Pinpoint the cell where the given text exists, returning its [X, Y] midpoint coordinate. 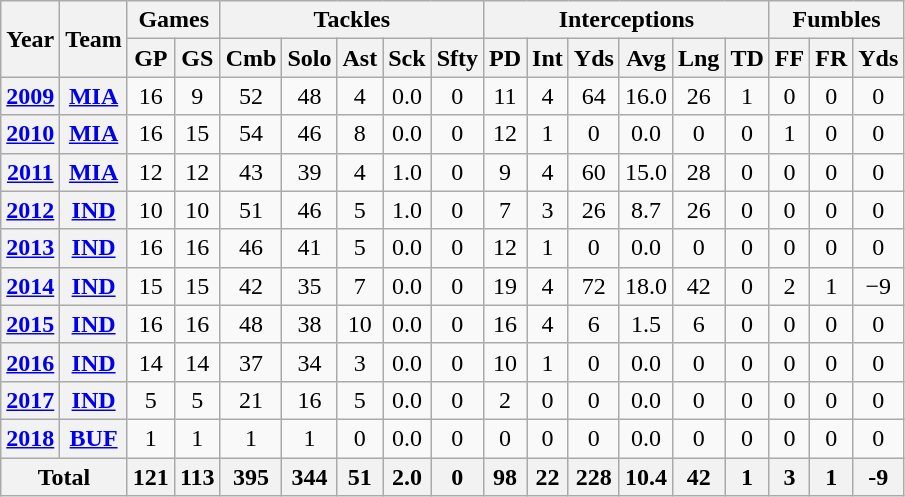
10.4 [646, 477]
395 [251, 477]
Avg [646, 58]
37 [251, 362]
15.0 [646, 172]
2014 [30, 286]
21 [251, 400]
−9 [878, 286]
Team [94, 39]
121 [150, 477]
113 [197, 477]
2009 [30, 96]
35 [310, 286]
2.0 [407, 477]
34 [310, 362]
11 [506, 96]
GS [197, 58]
GP [150, 58]
2017 [30, 400]
2015 [30, 324]
Games [174, 20]
28 [698, 172]
22 [548, 477]
344 [310, 477]
2011 [30, 172]
Interceptions [627, 20]
2018 [30, 438]
FF [789, 58]
2016 [30, 362]
16.0 [646, 96]
Sfty [457, 58]
Ast [360, 58]
Tackles [352, 20]
52 [251, 96]
72 [594, 286]
Cmb [251, 58]
19 [506, 286]
-9 [878, 477]
2012 [30, 210]
60 [594, 172]
BUF [94, 438]
38 [310, 324]
Sck [407, 58]
TD [747, 58]
64 [594, 96]
Year [30, 39]
2010 [30, 134]
228 [594, 477]
18.0 [646, 286]
Total [64, 477]
8.7 [646, 210]
Int [548, 58]
Lng [698, 58]
Solo [310, 58]
98 [506, 477]
PD [506, 58]
41 [310, 248]
Fumbles [836, 20]
8 [360, 134]
39 [310, 172]
2013 [30, 248]
1.5 [646, 324]
54 [251, 134]
43 [251, 172]
FR [832, 58]
